Search for the cell housing the specified text and yield its [x, y] center coordinate. 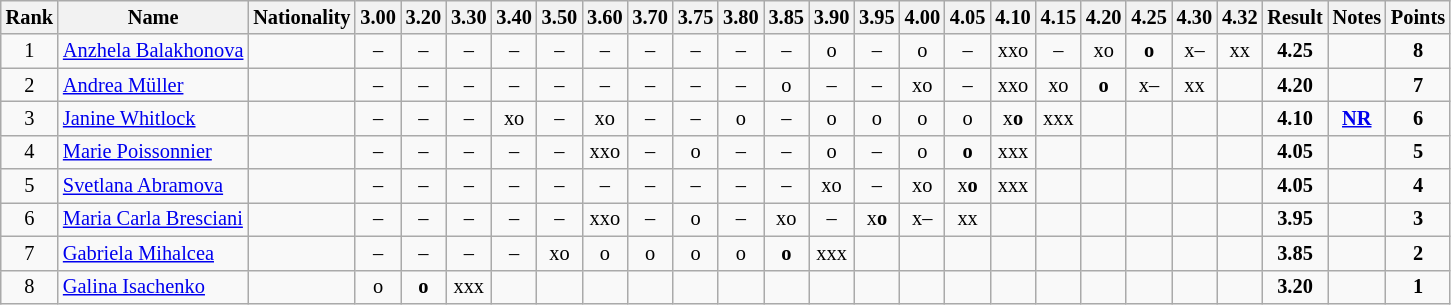
Nationality [302, 17]
4.00 [922, 17]
Galina Isachenko [153, 287]
4.15 [1058, 17]
3.75 [696, 17]
Gabriela Mihalcea [153, 253]
Marie Poissonnier [153, 152]
Result [1294, 17]
Janine Whitlock [153, 118]
Anzhela Balakhonova [153, 51]
Andrea Müller [153, 85]
3.60 [604, 17]
3.70 [650, 17]
Points [1418, 17]
Rank [30, 17]
4.32 [1240, 17]
3.00 [378, 17]
Svetlana Abramova [153, 186]
NR [1357, 118]
Name [153, 17]
3.50 [560, 17]
3.30 [468, 17]
3.40 [514, 17]
Maria Carla Bresciani [153, 219]
3.80 [740, 17]
4.30 [1194, 17]
3.90 [832, 17]
Notes [1357, 17]
